Detect which cell encompasses the target text, then output its [X, Y] center coordinate. 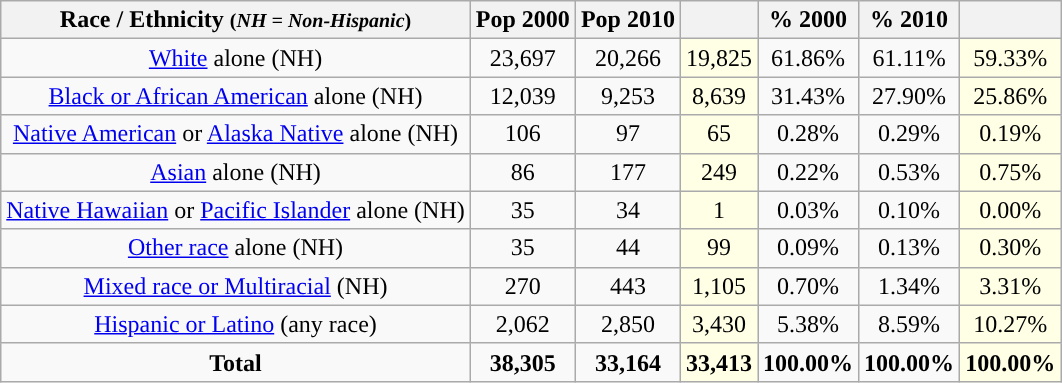
1 [718, 210]
0.19% [1010, 134]
10.27% [1010, 324]
5.38% [808, 324]
177 [628, 172]
59.33% [1010, 58]
0.53% [910, 172]
Native American or Alaska Native alone (NH) [236, 134]
Pop 2010 [628, 20]
8.59% [910, 324]
Race / Ethnicity (NH = Non-Hispanic) [236, 20]
White alone (NH) [236, 58]
0.13% [910, 248]
106 [522, 134]
Asian alone (NH) [236, 172]
25.86% [1010, 96]
97 [628, 134]
Other race alone (NH) [236, 248]
249 [718, 172]
0.09% [808, 248]
3,430 [718, 324]
12,039 [522, 96]
0.10% [910, 210]
270 [522, 286]
44 [628, 248]
443 [628, 286]
31.43% [808, 96]
33,164 [628, 362]
65 [718, 134]
34 [628, 210]
61.11% [910, 58]
27.90% [910, 96]
38,305 [522, 362]
20,266 [628, 58]
19,825 [718, 58]
Native Hawaiian or Pacific Islander alone (NH) [236, 210]
1.34% [910, 286]
3.31% [1010, 286]
8,639 [718, 96]
Hispanic or Latino (any race) [236, 324]
1,105 [718, 286]
23,697 [522, 58]
9,253 [628, 96]
2,850 [628, 324]
0.00% [1010, 210]
Pop 2000 [522, 20]
% 2000 [808, 20]
33,413 [718, 362]
86 [522, 172]
0.75% [1010, 172]
Mixed race or Multiracial (NH) [236, 286]
2,062 [522, 324]
Total [236, 362]
0.70% [808, 286]
0.22% [808, 172]
0.28% [808, 134]
0.30% [1010, 248]
Black or African American alone (NH) [236, 96]
61.86% [808, 58]
% 2010 [910, 20]
99 [718, 248]
0.03% [808, 210]
0.29% [910, 134]
